Search for the cell housing the specified text and yield its (X, Y) center coordinate. 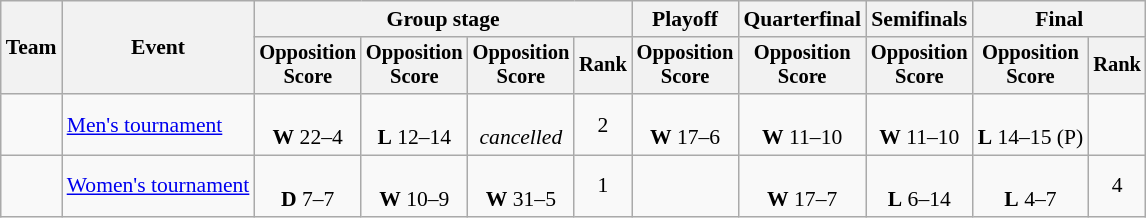
Team (32, 48)
4 (1117, 186)
1 (603, 186)
L 6–14 (920, 186)
W 22–4 (308, 124)
Final (1060, 19)
D 7–7 (308, 186)
W 31–5 (522, 186)
Quarterfinal (802, 19)
Men's tournament (158, 124)
Event (158, 48)
Semifinals (920, 19)
Playoff (686, 19)
cancelled (522, 124)
W 10–9 (414, 186)
L 14–15 (P) (1031, 124)
Group stage (442, 19)
W 17–6 (686, 124)
L 12–14 (414, 124)
2 (603, 124)
Women's tournament (158, 186)
W 17–7 (802, 186)
L 4–7 (1031, 186)
